Pinpoint the cell where the given text exists, returning its [X, Y] midpoint coordinate. 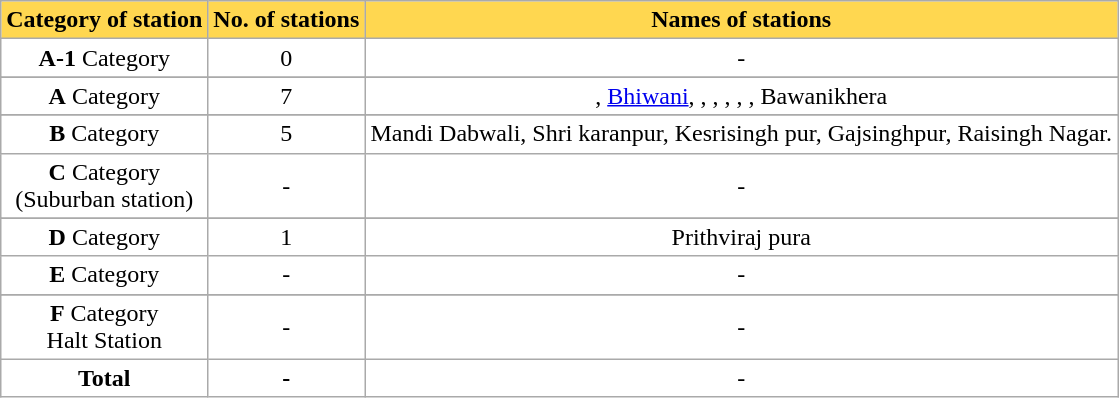
F CategoryHalt Station [104, 326]
Prithviraj pura [742, 237]
Mandi Dabwali, Shri karanpur, Kesrisingh pur, Gajsinghpur, Raisingh Nagar. [742, 134]
Category of station [104, 20]
C Category(Suburban station) [104, 186]
Names of stations [742, 20]
Total [104, 378]
D Category [104, 237]
7 [286, 96]
A-1 Category [104, 58]
No. of stations [286, 20]
5 [286, 134]
1 [286, 237]
E Category [104, 275]
0 [286, 58]
A Category [104, 96]
B Category [104, 134]
, Bhiwani, , , , , , Bawanikhera [742, 96]
